Scan for the cell matching the given text and deliver its (X, Y) coordinate at center. 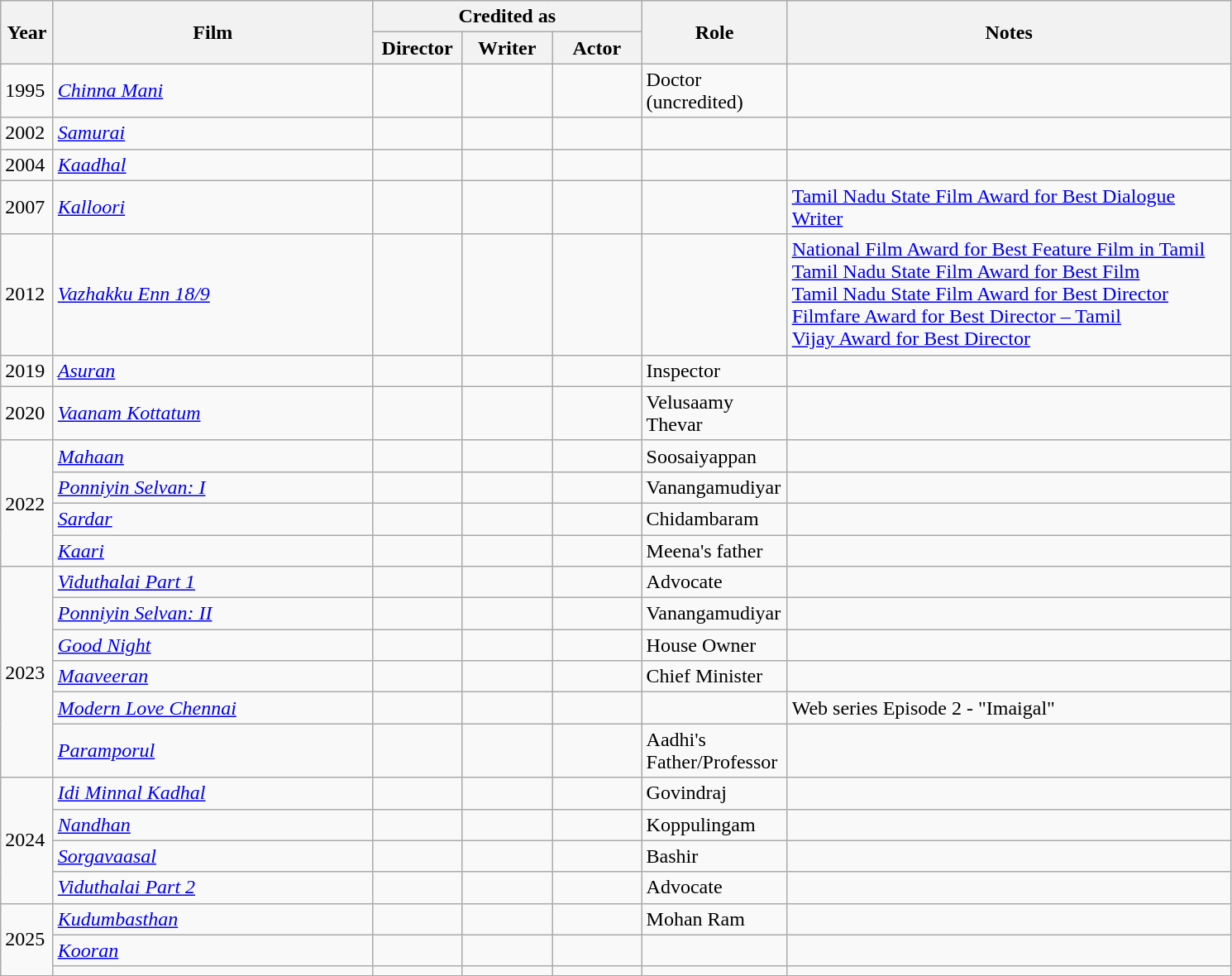
Role (714, 32)
Tamil Nadu State Film Award for Best Dialogue Writer (1009, 207)
Writer (508, 48)
Paramporul (212, 751)
Asuran (212, 371)
House Owner (714, 645)
Sorgavaasal (212, 856)
2004 (27, 165)
Maaveeran (212, 677)
Samurai (212, 133)
Inspector (714, 371)
2024 (27, 840)
Velusaamy Thevar (714, 414)
2025 (27, 940)
Govindraj (714, 793)
Viduthalai Part 2 (212, 887)
Vazhakku Enn 18/9 (212, 294)
Aadhi's Father/Professor (714, 751)
Kooran (212, 950)
Kalloori (212, 207)
Mahaan (212, 456)
2002 (27, 133)
2019 (27, 371)
Notes (1009, 32)
Mohan Ram (714, 919)
Credited as (507, 17)
Kudumbasthan (212, 919)
Chief Minister (714, 677)
Modern Love Chennai (212, 708)
Vaanam Kottatum (212, 414)
Kaadhal (212, 165)
Soosaiyappan (714, 456)
2023 (27, 672)
Film (212, 32)
Ponniyin Selvan: I (212, 487)
2020 (27, 414)
2007 (27, 207)
Sardar (212, 519)
Kaari (212, 550)
Director (417, 48)
Idi Minnal Kadhal (212, 793)
Chinna Mani (212, 91)
Web series Episode 2 - "Imaigal" (1009, 708)
Year (27, 32)
Nandhan (212, 825)
Chidambaram (714, 519)
Ponniyin Selvan: II (212, 614)
2012 (27, 294)
Good Night (212, 645)
Bashir (714, 856)
1995 (27, 91)
Meena's father (714, 550)
Actor (597, 48)
Koppulingam (714, 825)
2022 (27, 503)
Doctor (uncredited) (714, 91)
Viduthalai Part 1 (212, 582)
